Detect which cell encompasses the target text, then output its [X, Y] center coordinate. 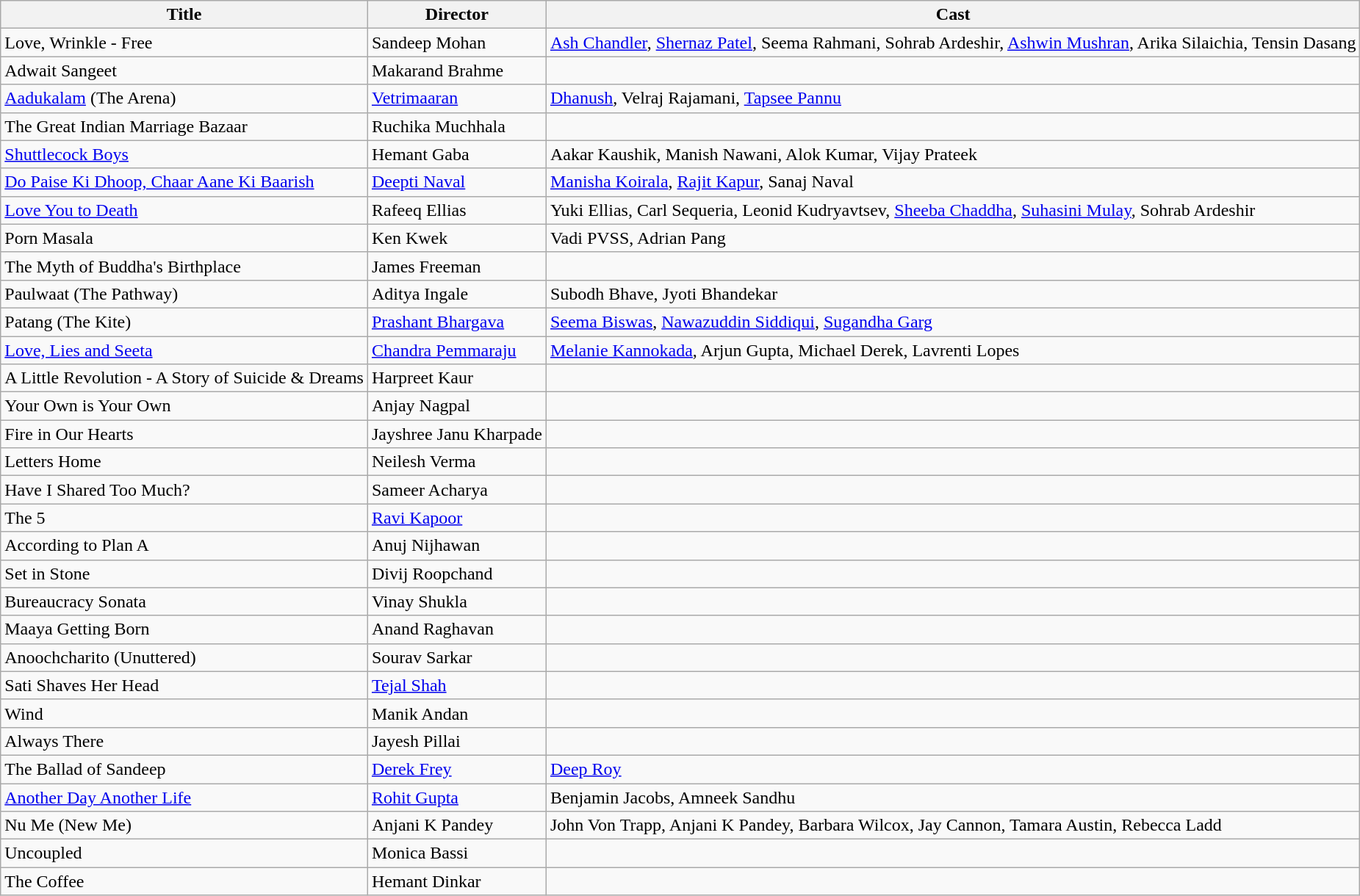
Subodh Bhave, Jyoti Bhandekar [953, 294]
Hemant Gaba [457, 154]
Tejal Shah [457, 685]
Jayesh Pillai [457, 741]
Sandeep Mohan [457, 43]
Letters Home [184, 462]
Hemant Dinkar [457, 881]
Paulwaat (The Pathway) [184, 294]
Vinay Shukla [457, 601]
Title [184, 15]
Neilesh Verma [457, 462]
Bureaucracy Sonata [184, 601]
Love You to Death [184, 210]
Sati Shaves Her Head [184, 685]
Sourav Sarkar [457, 657]
Wind [184, 713]
Vadi PVSS, Adrian Pang [953, 238]
Jayshree Janu Kharpade [457, 434]
The Coffee [184, 881]
Deep Roy [953, 769]
Chandra Pemmaraju [457, 350]
Manik Andan [457, 713]
Your Own is Your Own [184, 406]
Ravi Kapoor [457, 518]
Prashant Bhargava [457, 322]
Seema Biswas, Nawazuddin Siddiqui, Sugandha Garg [953, 322]
Ruchika Muchhala [457, 126]
A Little Revolution - A Story of Suicide & Dreams [184, 378]
Rafeeq Ellias [457, 210]
Aditya Ingale [457, 294]
Divij Roopchand [457, 574]
Another Day Another Life [184, 797]
Adwait Sangeet [184, 71]
Maaya Getting Born [184, 629]
Aadukalam (The Arena) [184, 98]
The Ballad of Sandeep [184, 769]
Director [457, 15]
Set in Stone [184, 574]
Rohit Gupta [457, 797]
According to Plan A [184, 546]
Love, Lies and Seeta [184, 350]
Have I Shared Too Much? [184, 490]
Makarand Brahme [457, 71]
Always There [184, 741]
Harpreet Kaur [457, 378]
Manisha Koirala, Rajit Kapur, Sanaj Naval [953, 182]
Sameer Acharya [457, 490]
Nu Me (New Me) [184, 825]
Anuj Nijhawan [457, 546]
Benjamin Jacobs, Amneek Sandhu [953, 797]
Do Paise Ki Dhoop, Chaar Aane Ki Baarish [184, 182]
Monica Bassi [457, 853]
The Great Indian Marriage Bazaar [184, 126]
The 5 [184, 518]
Ken Kwek [457, 238]
Ash Chandler, Shernaz Patel, Seema Rahmani, Sohrab Ardeshir, Ashwin Mushran, Arika Silaichia, Tensin Dasang [953, 43]
Cast [953, 15]
Shuttlecock Boys [184, 154]
Anjay Nagpal [457, 406]
Aakar Kaushik, Manish Nawani, Alok Kumar, Vijay Prateek [953, 154]
Porn Masala [184, 238]
James Freeman [457, 266]
Love, Wrinkle - Free [184, 43]
Vetrimaaran [457, 98]
Dhanush, Velraj Rajamani, Tapsee Pannu [953, 98]
Anoochcharito (Unuttered) [184, 657]
Fire in Our Hearts [184, 434]
Anjani K Pandey [457, 825]
John Von Trapp, Anjani K Pandey, Barbara Wilcox, Jay Cannon, Tamara Austin, Rebecca Ladd [953, 825]
Yuki Ellias, Carl Sequeria, Leonid Kudryavtsev, Sheeba Chaddha, Suhasini Mulay, Sohrab Ardeshir [953, 210]
Uncoupled [184, 853]
Derek Frey [457, 769]
Patang (The Kite) [184, 322]
Melanie Kannokada, Arjun Gupta, Michael Derek, Lavrenti Lopes [953, 350]
Deepti Naval [457, 182]
Anand Raghavan [457, 629]
The Myth of Buddha's Birthplace [184, 266]
